Extract the (x, y) coordinate from the center of the cell holding the provided text.  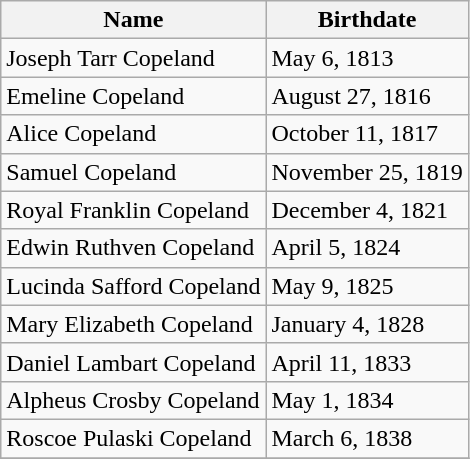
Roscoe Pulaski Copeland (134, 438)
April 5, 1824 (367, 248)
April 11, 1833 (367, 362)
October 11, 1817 (367, 134)
December 4, 1821 (367, 210)
May 6, 1813 (367, 58)
Royal Franklin Copeland (134, 210)
Joseph Tarr Copeland (134, 58)
Name (134, 20)
Birthdate (367, 20)
August 27, 1816 (367, 96)
May 9, 1825 (367, 286)
Lucinda Safford Copeland (134, 286)
Alice Copeland (134, 134)
May 1, 1834 (367, 400)
November 25, 1819 (367, 172)
Emeline Copeland (134, 96)
Edwin Ruthven Copeland (134, 248)
Mary Elizabeth Copeland (134, 324)
Samuel Copeland (134, 172)
January 4, 1828 (367, 324)
Daniel Lambart Copeland (134, 362)
Alpheus Crosby Copeland (134, 400)
March 6, 1838 (367, 438)
